Return [x, y] of the center of cell containing provided text 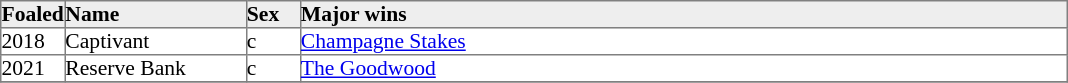
Foaled [33, 14]
Name [156, 14]
2018 [33, 42]
The Goodwood [683, 68]
Sex [273, 14]
Champagne Stakes [683, 42]
Captivant [156, 42]
2021 [33, 68]
Major wins [683, 14]
Reserve Bank [156, 68]
